Find where the given text appears and provide that cell's center as (X, Y) coordinate. 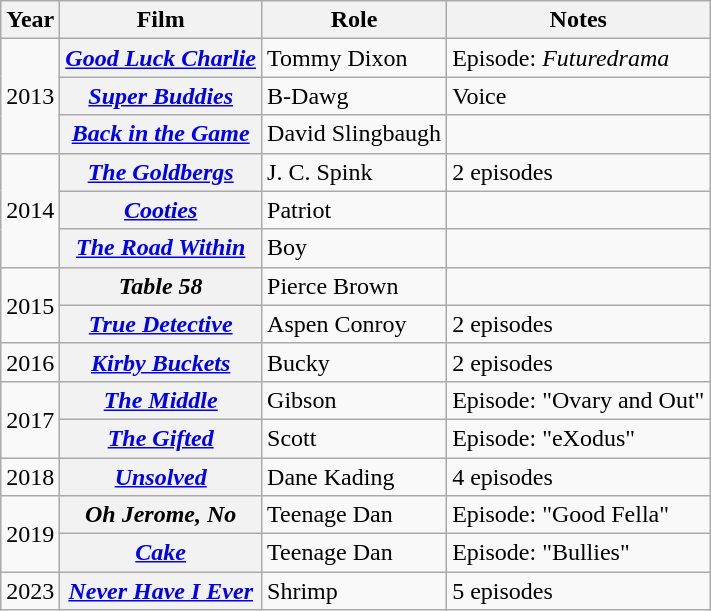
Never Have I Ever (161, 591)
Gibson (354, 400)
Episode: Futuredrama (578, 58)
2017 (30, 419)
Unsolved (161, 477)
Tommy Dixon (354, 58)
True Detective (161, 324)
David Slingbaugh (354, 134)
Episode: "Good Fella" (578, 515)
2016 (30, 362)
Aspen Conroy (354, 324)
The Road Within (161, 248)
Back in the Game (161, 134)
Year (30, 20)
4 episodes (578, 477)
Boy (354, 248)
Cooties (161, 210)
Film (161, 20)
Table 58 (161, 286)
2015 (30, 305)
The Gifted (161, 438)
Dane Kading (354, 477)
5 episodes (578, 591)
2018 (30, 477)
2014 (30, 210)
Good Luck Charlie (161, 58)
Cake (161, 553)
Patriot (354, 210)
The Middle (161, 400)
The Goldbergs (161, 172)
Pierce Brown (354, 286)
Oh Jerome, No (161, 515)
Voice (578, 96)
B-Dawg (354, 96)
Shrimp (354, 591)
2023 (30, 591)
Episode: "eXodus" (578, 438)
2013 (30, 96)
Kirby Buckets (161, 362)
Bucky (354, 362)
Super Buddies (161, 96)
Scott (354, 438)
Episode: "Bullies" (578, 553)
Notes (578, 20)
J. C. Spink (354, 172)
2019 (30, 534)
Episode: "Ovary and Out" (578, 400)
Role (354, 20)
